Scan for the cell matching the given text and deliver its [X, Y] coordinate at center. 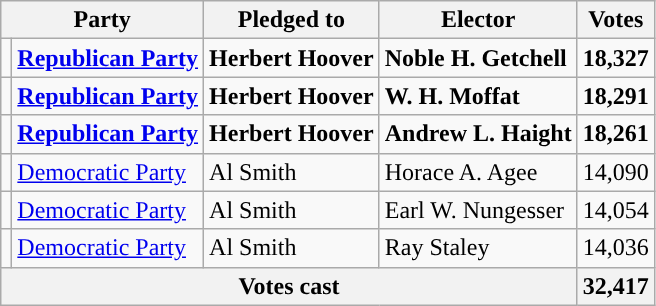
14,036 [616, 248]
Votes [616, 20]
32,417 [616, 286]
W. H. Moffat [478, 96]
Pledged to [292, 20]
Earl W. Nungesser [478, 210]
Party [102, 20]
Elector [478, 20]
Horace A. Agee [478, 172]
14,090 [616, 172]
18,327 [616, 58]
14,054 [616, 210]
18,291 [616, 96]
Votes cast [289, 286]
Ray Staley [478, 248]
Andrew L. Haight [478, 134]
18,261 [616, 134]
Noble H. Getchell [478, 58]
